From the cell containing the given text, extract its center point as [x, y] coordinate. 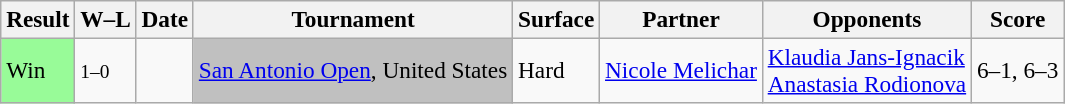
Hard [556, 70]
Score [1018, 19]
Partner [682, 19]
Tournament [352, 19]
Klaudia Jans-Ignacik Anastasia Rodionova [866, 70]
Win [38, 70]
Nicole Melichar [682, 70]
6–1, 6–3 [1018, 70]
W–L [106, 19]
1–0 [106, 70]
Date [164, 19]
San Antonio Open, United States [352, 70]
Surface [556, 19]
Result [38, 19]
Opponents [866, 19]
